Locate the cell with the specified text and output its (X, Y) center coordinate. 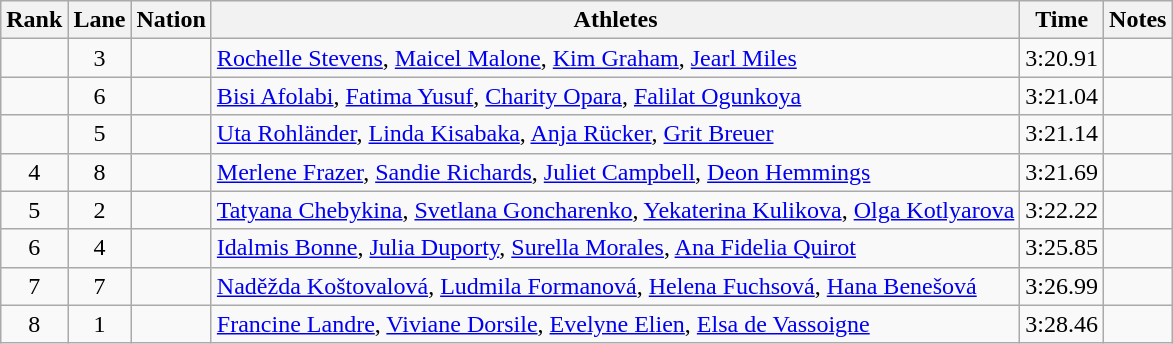
Uta Rohländer, Linda Kisabaka, Anja Rücker, Grit Breuer (615, 134)
2 (100, 210)
Rank (34, 20)
3:20.91 (1062, 58)
Time (1062, 20)
3:26.99 (1062, 286)
Tatyana Chebykina, Svetlana Goncharenko, Yekaterina Kulikova, Olga Kotlyarova (615, 210)
Nation (171, 20)
Merlene Frazer, Sandie Richards, Juliet Campbell, Deon Hemmings (615, 172)
Athletes (615, 20)
1 (100, 324)
3:28.46 (1062, 324)
3:21.69 (1062, 172)
Idalmis Bonne, Julia Duporty, Surella Morales, Ana Fidelia Quirot (615, 248)
Francine Landre, Viviane Dorsile, Evelyne Elien, Elsa de Vassoigne (615, 324)
3:21.04 (1062, 96)
Notes (1138, 20)
3:21.14 (1062, 134)
Naděžda Koštovalová, Ludmila Formanová, Helena Fuchsová, Hana Benešová (615, 286)
3 (100, 58)
Lane (100, 20)
3:22.22 (1062, 210)
Bisi Afolabi, Fatima Yusuf, Charity Opara, Falilat Ogunkoya (615, 96)
Rochelle Stevens, Maicel Malone, Kim Graham, Jearl Miles (615, 58)
3:25.85 (1062, 248)
